Locate the cell with the specified text and output its (x, y) center coordinate. 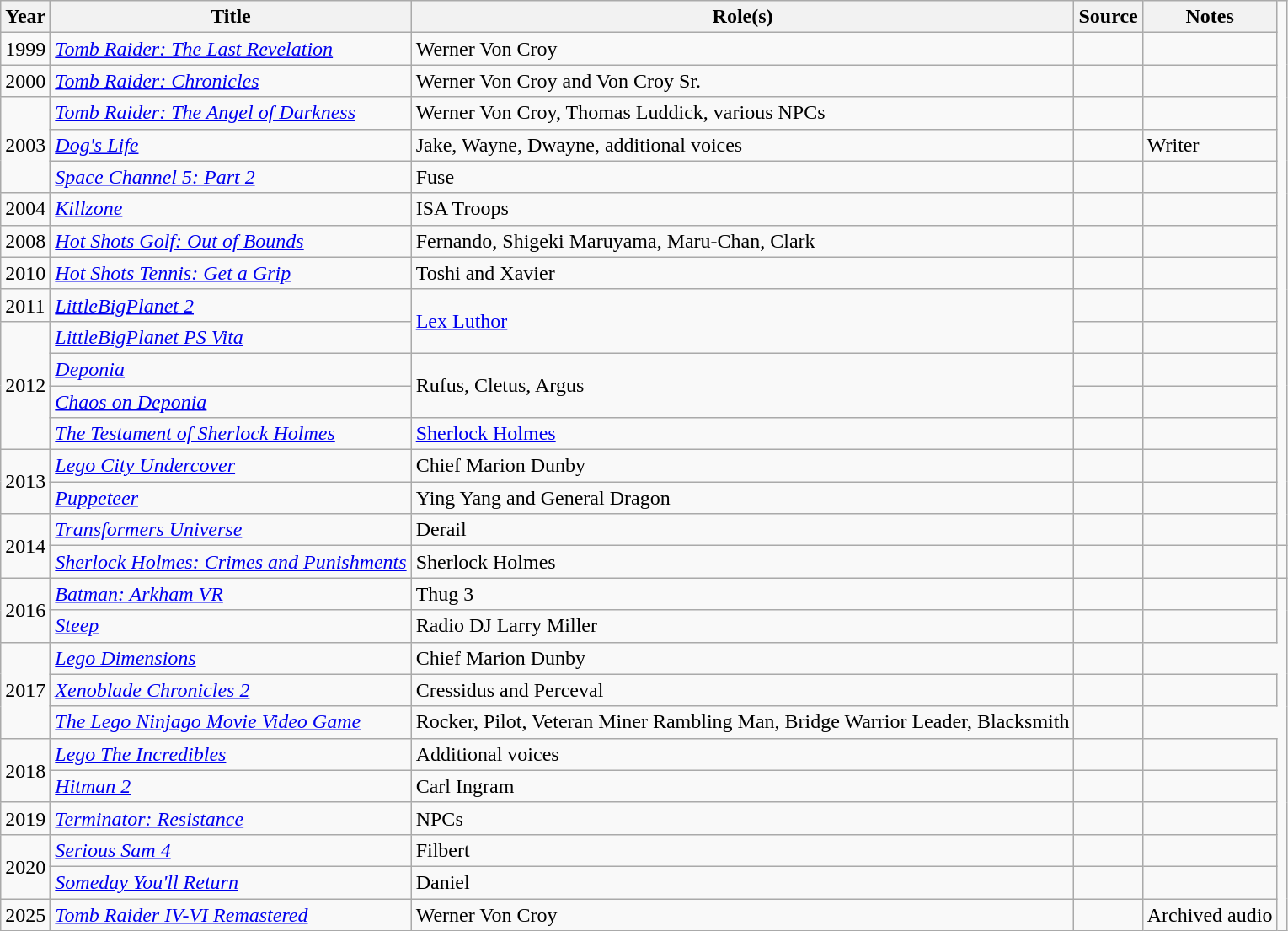
Chaos on Deponia (231, 402)
Tomb Raider IV-VI Remastered (231, 914)
Space Channel 5: Part 2 (231, 177)
2010 (25, 273)
1999 (25, 49)
Killzone (231, 209)
Terminator: Resistance (231, 818)
Tomb Raider: The Last Revelation (231, 49)
Role(s) (743, 17)
2025 (25, 914)
Year (25, 17)
Title (231, 17)
Transformers Universe (231, 530)
2000 (25, 81)
Writer (1210, 145)
LittleBigPlanet PS Vita (231, 337)
Deponia (231, 369)
Tomb Raider: The Angel of Darkness (231, 113)
Filbert (743, 850)
2020 (25, 866)
Additional voices (743, 754)
2016 (25, 610)
Xenoblade Chronicles 2 (231, 690)
2017 (25, 690)
2018 (25, 770)
Ying Yang and General Dragon (743, 498)
ISA Troops (743, 209)
Fuse (743, 177)
Lex Luthor (743, 321)
Notes (1210, 17)
2012 (25, 385)
Lego City Undercover (231, 466)
2011 (25, 305)
Sherlock Holmes: Crimes and Punishments (231, 562)
Cressidus and Perceval (743, 690)
2019 (25, 818)
Carl Ingram (743, 786)
2003 (25, 145)
Radio DJ Larry Miller (743, 626)
LittleBigPlanet 2 (231, 305)
Tomb Raider: Chronicles (231, 81)
2013 (25, 482)
The Testament of Sherlock Holmes (231, 434)
Thug 3 (743, 594)
Rufus, Cletus, Argus (743, 385)
Toshi and Xavier (743, 273)
2004 (25, 209)
Daniel (743, 882)
Source (1109, 17)
Puppeteer (231, 498)
Derail (743, 530)
Batman: Arkham VR (231, 594)
NPCs (743, 818)
Hot Shots Golf: Out of Bounds (231, 241)
The Lego Ninjago Movie Video Game (231, 722)
2014 (25, 546)
Lego The Incredibles (231, 754)
Hot Shots Tennis: Get a Grip (231, 273)
Rocker, Pilot, Veteran Miner Rambling Man, Bridge Warrior Leader, Blacksmith (743, 722)
Serious Sam 4 (231, 850)
Fernando, Shigeki Maruyama, Maru-Chan, Clark (743, 241)
Steep (231, 626)
Lego Dimensions (231, 658)
Dog's Life (231, 145)
Werner Von Croy and Von Croy Sr. (743, 81)
Hitman 2 (231, 786)
Werner Von Croy, Thomas Luddick, various NPCs (743, 113)
Someday You'll Return (231, 882)
2008 (25, 241)
Archived audio (1210, 914)
Jake, Wayne, Dwayne, additional voices (743, 145)
